Determine the (x, y) coordinate at the center of the cell enclosing the given text.  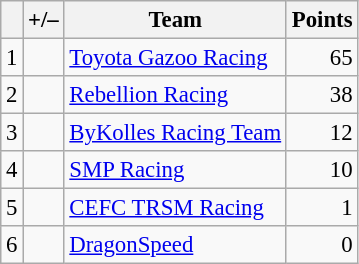
DragonSpeed (175, 245)
ByKolles Racing Team (175, 133)
CEFC TRSM Racing (175, 208)
Toyota Gazoo Racing (175, 58)
6 (12, 245)
12 (322, 133)
10 (322, 170)
0 (322, 245)
2 (12, 95)
SMP Racing (175, 170)
Points (322, 20)
+/– (44, 20)
65 (322, 58)
Rebellion Racing (175, 95)
38 (322, 95)
5 (12, 208)
3 (12, 133)
Team (175, 20)
4 (12, 170)
